Return the (X, Y) coordinate for the center point of the cell that contains the specified text.  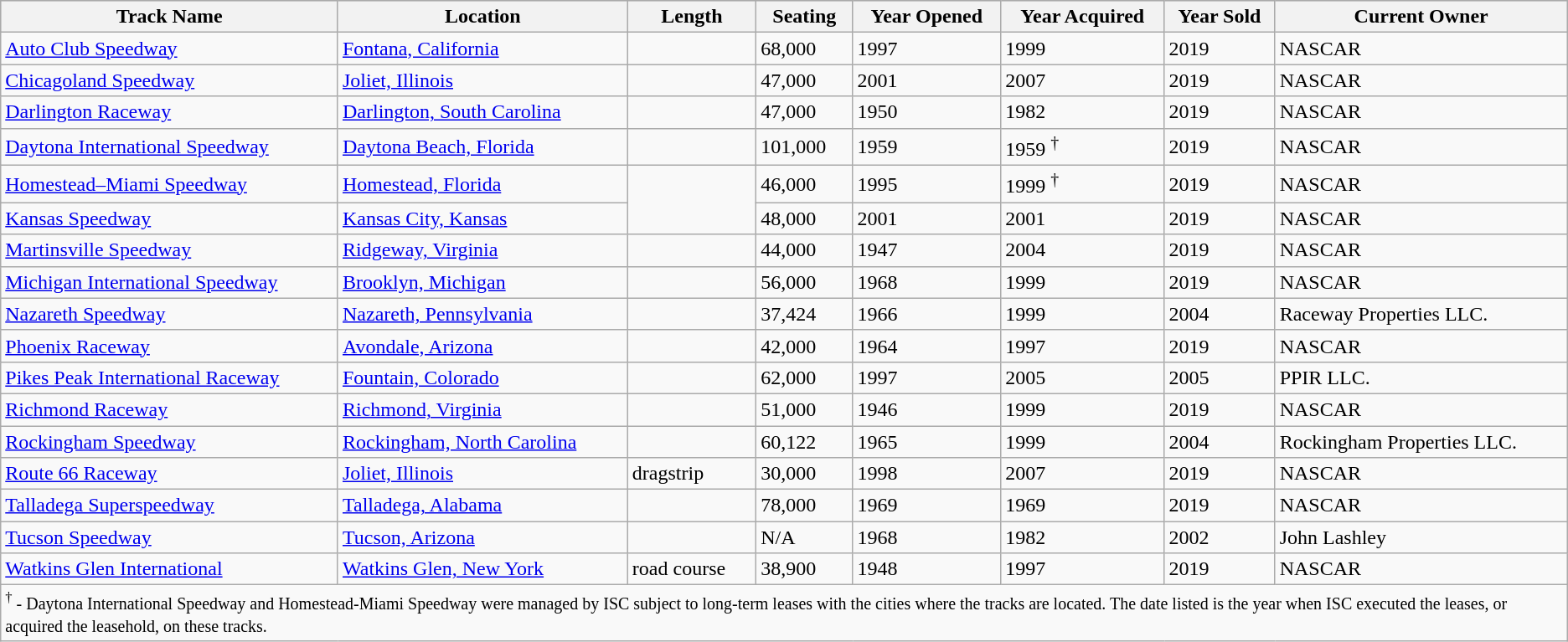
Chicagoland Speedway (169, 80)
Seating (804, 17)
Raceway Properties LLC. (1421, 314)
Year Opened (926, 17)
N/A (804, 537)
John Lashley (1421, 537)
46,000 (804, 184)
Nazareth, Pennsylvania (482, 314)
Rockingham Speedway (169, 442)
Phoenix Raceway (169, 346)
Track Name (169, 17)
1946 (926, 409)
Watkins Glen International (169, 569)
Year Sold (1220, 17)
Talladega, Alabama (482, 506)
1964 (926, 346)
68,000 (804, 49)
56,000 (804, 282)
Fountain, Colorado (482, 377)
62,000 (804, 377)
1999 † (1082, 184)
Daytona Beach, Florida (482, 147)
road course (692, 569)
Darlington Raceway (169, 112)
Watkins Glen, New York (482, 569)
1995 (926, 184)
Brooklyn, Michigan (482, 282)
37,424 (804, 314)
Darlington, South Carolina (482, 112)
Kansas Speedway (169, 218)
Fontana, California (482, 49)
Length (692, 17)
Homestead, Florida (482, 184)
Year Acquired (1082, 17)
Pikes Peak International Raceway (169, 377)
51,000 (804, 409)
Avondale, Arizona (482, 346)
Current Owner (1421, 17)
Tucson, Arizona (482, 537)
78,000 (804, 506)
Ridgeway, Virginia (482, 250)
44,000 (804, 250)
48,000 (804, 218)
Kansas City, Kansas (482, 218)
Richmond, Virginia (482, 409)
Rockingham Properties LLC. (1421, 442)
1947 (926, 250)
Nazareth Speedway (169, 314)
42,000 (804, 346)
Rockingham, North Carolina (482, 442)
1959 (926, 147)
1959 † (1082, 147)
Daytona International Speedway (169, 147)
1948 (926, 569)
1998 (926, 474)
Martinsville Speedway (169, 250)
101,000 (804, 147)
2002 (1220, 537)
60,122 (804, 442)
1965 (926, 442)
38,900 (804, 569)
30,000 (804, 474)
Location (482, 17)
Talladega Superspeedway (169, 506)
dragstrip (692, 474)
Auto Club Speedway (169, 49)
Tucson Speedway (169, 537)
Richmond Raceway (169, 409)
Route 66 Raceway (169, 474)
Michigan International Speedway (169, 282)
1966 (926, 314)
1950 (926, 112)
PPIR LLC. (1421, 377)
Homestead–Miami Speedway (169, 184)
